From the cell containing the given text, extract its center point as (X, Y) coordinate. 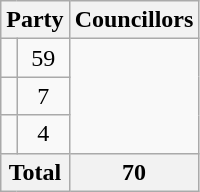
Councillors (134, 20)
Party (35, 20)
7 (43, 96)
70 (134, 172)
4 (43, 134)
59 (43, 58)
Total (35, 172)
